Identify which cell holds the provided text, then report its (X, Y) central coordinate. 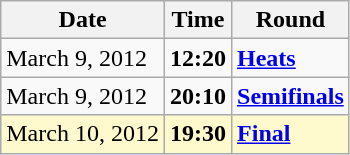
19:30 (198, 134)
Semifinals (291, 96)
12:20 (198, 58)
20:10 (198, 96)
Heats (291, 58)
Final (291, 134)
Date (83, 20)
Round (291, 20)
Time (198, 20)
March 10, 2012 (83, 134)
